Search for the cell housing the specified text and yield its [X, Y] center coordinate. 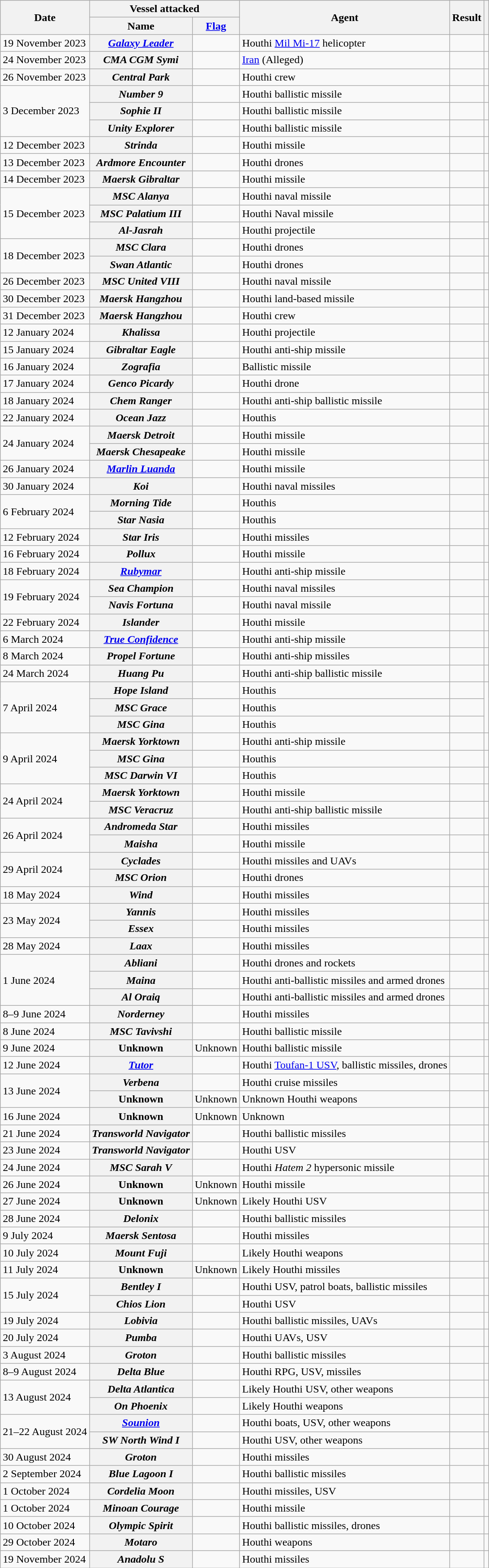
13 August 2024 [45, 1397]
Unity Explorer [141, 128]
MSC Clara [141, 248]
Propel Fortune [141, 656]
Zografia [141, 367]
Houthi RPG, USV, missiles [345, 1372]
28 June 2024 [45, 1218]
Motaro [141, 1542]
3 August 2024 [45, 1355]
16 June 2024 [45, 1116]
21 June 2024 [45, 1133]
Morning Tide [141, 503]
Sophie II [141, 111]
Houthi drones and rockets [345, 963]
Cyclades [141, 861]
26 December 2023 [45, 282]
Yannis [141, 912]
Houthi Toufan-1 USV, ballistic missiles, drones [345, 1065]
Wind [141, 895]
Abliani [141, 963]
Chem Ranger [141, 401]
Maersk Chesapeake [141, 452]
16 February 2024 [45, 554]
CMA CGM Symi [141, 60]
3 December 2023 [45, 111]
Agent [345, 17]
Ballistic missile [345, 367]
Mount Fuji [141, 1252]
8–9 June 2024 [45, 1014]
10 October 2024 [45, 1525]
22 January 2024 [45, 418]
Houthi land-based missile [345, 299]
Houthi Mil Mi-17 helicopter [345, 43]
9 June 2024 [45, 1048]
Houthi ballistic missiles, UAVs [345, 1321]
18 February 2024 [45, 571]
7 April 2024 [45, 707]
Islander [141, 622]
Houthi Naval missile [345, 214]
2 September 2024 [45, 1474]
24 March 2024 [45, 673]
8 June 2024 [45, 1031]
24 November 2023 [45, 60]
Delonix [141, 1218]
Houthi anti-ship missiles [345, 656]
On Phoenix [141, 1406]
Swan Atlantic [141, 265]
15 December 2023 [45, 213]
Minoan Courage [141, 1508]
15 July 2024 [45, 1295]
Al Oraiq [141, 997]
19 November 2024 [45, 1559]
Houthi USV, other weapons [345, 1440]
Pollux [141, 554]
24 April 2024 [45, 801]
Navis Fortuna [141, 605]
Maersk Detroit [141, 435]
23 June 2024 [45, 1150]
Houthi cruise missiles [345, 1082]
Ocean Jazz [141, 418]
21–22 August 2024 [45, 1431]
Iran (Alleged) [345, 60]
Result [467, 17]
Houthi missiles, USV [345, 1491]
18 May 2024 [45, 895]
MSC United VIII [141, 282]
9 April 2024 [45, 758]
MSC Tavivshi [141, 1031]
Laax [141, 946]
Maersk Gibraltar [141, 179]
Likely Houthi USV [345, 1201]
6 March 2024 [45, 639]
Al-Jasrah [141, 231]
Galaxy Leader [141, 43]
10 July 2024 [45, 1252]
24 January 2024 [45, 443]
26 January 2024 [45, 469]
Vessel attacked [165, 9]
Cordelia Moon [141, 1491]
6 February 2024 [45, 512]
Khalissa [141, 333]
Olympic Spirit [141, 1525]
24 June 2024 [45, 1167]
MSC Darwin VI [141, 776]
MSC Sarah V [141, 1167]
Essex [141, 929]
12 February 2024 [45, 537]
Unknown Houthi weapons [345, 1099]
30 January 2024 [45, 486]
Houthi Hatem 2 hypersonic missile [345, 1167]
Delta Blue [141, 1372]
Norderney [141, 1014]
Houthi UAVs, USV [345, 1338]
Tutor [141, 1065]
Houthi boats, USV, other weapons [345, 1423]
Chios Lion [141, 1304]
Maersk Sentosa [141, 1235]
SW North Wind I [141, 1440]
Huang Pu [141, 673]
Likely Houthi USV, other weapons [345, 1389]
Star Nasia [141, 520]
Maisha [141, 844]
Star Iris [141, 537]
12 December 2023 [45, 145]
Pumba [141, 1338]
Number 9 [141, 94]
Likely Houthi missiles [345, 1269]
8–9 August 2024 [45, 1372]
22 February 2024 [45, 622]
19 February 2024 [45, 597]
13 June 2024 [45, 1091]
Marlin Luanda [141, 469]
True Confidence [141, 639]
MSC Palatium III [141, 214]
Anadolu S [141, 1559]
Lobivia [141, 1321]
Houthi ballistic missiles, drones [345, 1525]
MSC Orion [141, 878]
31 December 2023 [45, 316]
Rubymar [141, 571]
Ardmore Encounter [141, 162]
27 June 2024 [45, 1201]
Andromeda Star [141, 827]
Maina [141, 980]
11 July 2024 [45, 1269]
18 January 2024 [45, 401]
Koi [141, 486]
MSC Alanya [141, 196]
15 January 2024 [45, 350]
29 April 2024 [45, 869]
23 May 2024 [45, 920]
Genco Picardy [141, 384]
Blue Lagoon I [141, 1474]
9 July 2024 [45, 1235]
Gibraltar Eagle [141, 350]
Sounion [141, 1423]
20 July 2024 [45, 1338]
Central Park [141, 77]
17 January 2024 [45, 384]
14 December 2023 [45, 179]
26 April 2024 [45, 835]
29 October 2024 [45, 1542]
18 December 2023 [45, 256]
8 March 2024 [45, 656]
MSC Grace [141, 707]
Flag [216, 26]
Date [45, 17]
Houthi weapons [345, 1542]
12 June 2024 [45, 1065]
Delta Atlantica [141, 1389]
19 November 2023 [45, 43]
Verbena [141, 1082]
Houthi USV, patrol boats, ballistic missiles [345, 1286]
28 May 2024 [45, 946]
19 July 2024 [45, 1321]
30 August 2024 [45, 1457]
16 January 2024 [45, 367]
26 June 2024 [45, 1184]
Name [141, 26]
13 December 2023 [45, 162]
1 June 2024 [45, 980]
Hope Island [141, 690]
Sea Champion [141, 588]
26 November 2023 [45, 77]
12 January 2024 [45, 333]
30 December 2023 [45, 299]
Bentley I [141, 1286]
Houthi drone [345, 384]
MSC Veracruz [141, 810]
Strinda [141, 145]
Houthi missiles and UAVs [345, 861]
